Identify which cell holds the provided text, then report its (X, Y) central coordinate. 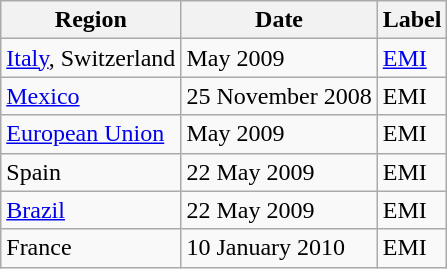
Spain (91, 172)
Brazil (91, 210)
France (91, 248)
10 January 2010 (279, 248)
Date (279, 20)
Region (91, 20)
Mexico (91, 96)
25 November 2008 (279, 96)
European Union (91, 134)
Italy, Switzerland (91, 58)
Label (412, 20)
